Pinpoint the cell where the given text exists, returning its [X, Y] midpoint coordinate. 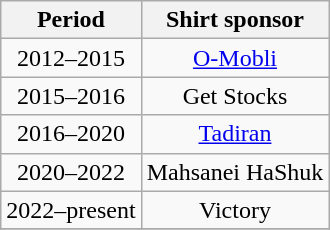
Tadiran [235, 134]
Shirt sponsor [235, 20]
2015–2016 [71, 96]
2022–present [71, 210]
Period [71, 20]
Victory [235, 210]
2020–2022 [71, 172]
2012–2015 [71, 58]
Get Stocks [235, 96]
2016–2020 [71, 134]
O-Mobli [235, 58]
Mahsanei HaShuk [235, 172]
